Identify which cell holds the provided text, then report its (x, y) central coordinate. 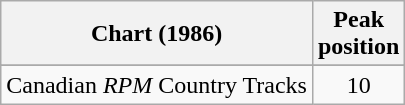
10 (358, 85)
Peakposition (358, 34)
Chart (1986) (157, 34)
Canadian RPM Country Tracks (157, 85)
